Return (X, Y) of the center of cell containing provided text 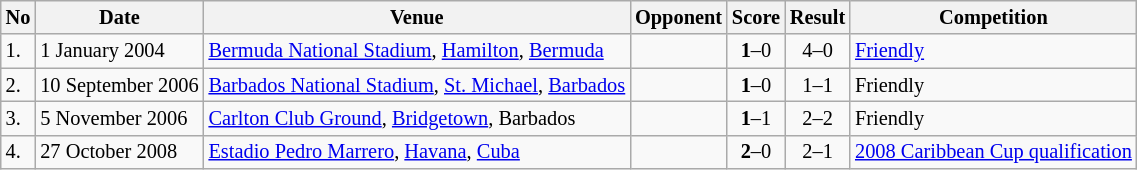
3. (18, 118)
Result (818, 17)
Bermuda National Stadium, Hamilton, Bermuda (417, 51)
Carlton Club Ground, Bridgetown, Barbados (417, 118)
10 September 2006 (119, 85)
Venue (417, 17)
Score (756, 17)
4. (18, 152)
4–0 (818, 51)
Opponent (678, 17)
2. (18, 85)
Estadio Pedro Marrero, Havana, Cuba (417, 152)
2008 Caribbean Cup qualification (994, 152)
Date (119, 17)
Competition (994, 17)
1. (18, 51)
27 October 2008 (119, 152)
2–1 (818, 152)
No (18, 17)
Barbados National Stadium, St. Michael, Barbados (417, 85)
2–2 (818, 118)
1 January 2004 (119, 51)
2–0 (756, 152)
5 November 2006 (119, 118)
